From the cell containing the given text, extract its center point as [X, Y] coordinate. 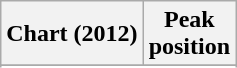
Peakposition [189, 34]
Chart (2012) [72, 34]
